Determine the [x, y] coordinate at the center of the cell enclosing the given text.  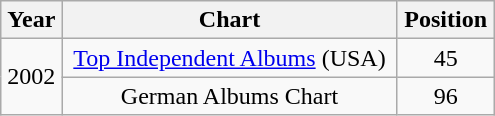
Position [446, 20]
45 [446, 58]
Chart [230, 20]
96 [446, 96]
Year [32, 20]
German Albums Chart [230, 96]
2002 [32, 77]
Top Independent Albums (USA) [230, 58]
